Find where the given text appears and provide that cell's center as (X, Y) coordinate. 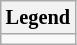
Legend (38, 17)
